Output the (X, Y) coordinate of the center of the cell containing the given text.  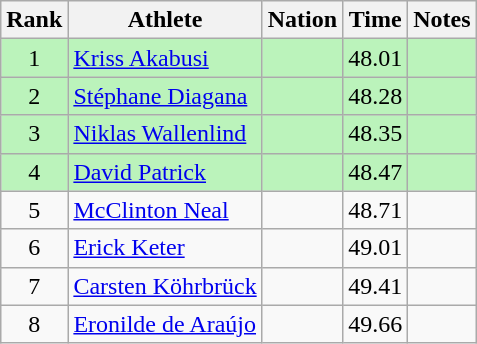
48.01 (376, 58)
8 (34, 324)
48.47 (376, 172)
7 (34, 286)
5 (34, 210)
David Patrick (165, 172)
48.35 (376, 134)
Carsten Köhrbrück (165, 286)
49.01 (376, 248)
1 (34, 58)
Nation (302, 20)
Niklas Wallenlind (165, 134)
Athlete (165, 20)
Kriss Akabusi (165, 58)
6 (34, 248)
49.66 (376, 324)
Erick Keter (165, 248)
Notes (442, 20)
McClinton Neal (165, 210)
48.28 (376, 96)
2 (34, 96)
Stéphane Diagana (165, 96)
3 (34, 134)
49.41 (376, 286)
Eronilde de Araújo (165, 324)
4 (34, 172)
Time (376, 20)
Rank (34, 20)
48.71 (376, 210)
